Determine the [x, y] coordinate at the center of the cell enclosing the given text.  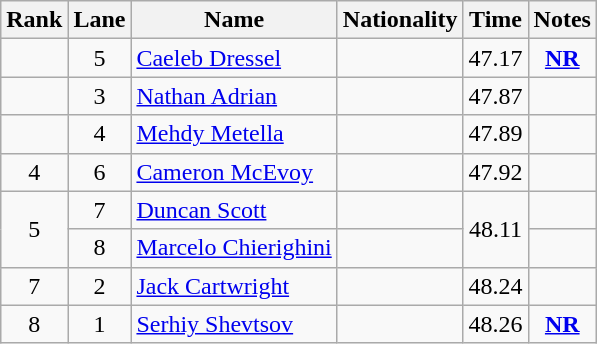
Serhiy Shevtsov [234, 324]
Nathan Adrian [234, 96]
Caeleb Dressel [234, 58]
Mehdy Metella [234, 134]
Marcelo Chierighini [234, 248]
Notes [562, 20]
47.89 [496, 134]
48.11 [496, 229]
Nationality [400, 20]
47.92 [496, 172]
47.17 [496, 58]
Duncan Scott [234, 210]
Time [496, 20]
2 [100, 286]
48.26 [496, 324]
Name [234, 20]
1 [100, 324]
6 [100, 172]
3 [100, 96]
Cameron McEvoy [234, 172]
48.24 [496, 286]
Rank [34, 20]
47.87 [496, 96]
Jack Cartwright [234, 286]
Lane [100, 20]
